Return the [X, Y] coordinate for the center point of the cell that contains the specified text.  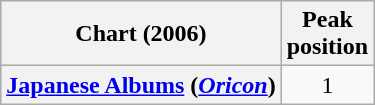
Peakposition [327, 34]
Chart (2006) [141, 34]
1 [327, 85]
Japanese Albums (Oricon) [141, 85]
